Extract the (x, y) coordinate from the center of the cell holding the provided text.  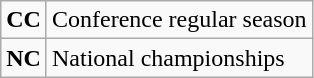
NC (24, 58)
National championships (179, 58)
Conference regular season (179, 20)
CC (24, 20)
